For the text-containing cell, return its midpoint in [X, Y] coordinate format. 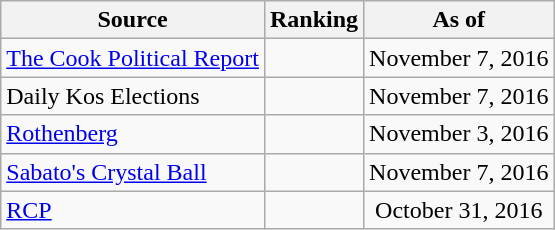
Ranking [314, 20]
Source [133, 20]
Sabato's Crystal Ball [133, 172]
As of [459, 20]
Rothenberg [133, 134]
The Cook Political Report [133, 58]
Daily Kos Elections [133, 96]
November 3, 2016 [459, 134]
October 31, 2016 [459, 210]
RCP [133, 210]
